For the text-containing cell, return its midpoint in (x, y) coordinate format. 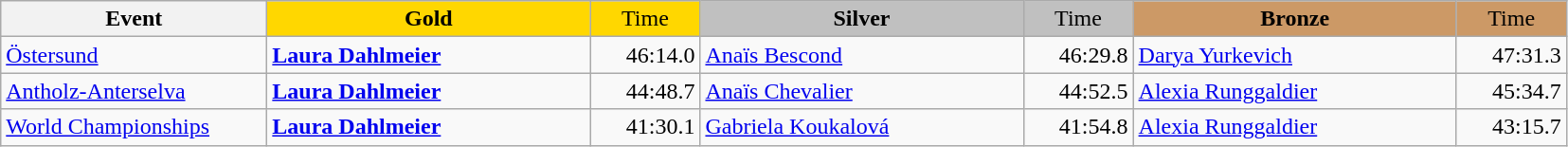
41:54.8 (1078, 127)
Event (135, 19)
World Championships (135, 127)
Silver (862, 19)
44:52.5 (1078, 91)
Bronze (1294, 19)
Östersund (135, 55)
43:15.7 (1511, 127)
Anaïs Bescond (862, 55)
47:31.3 (1511, 55)
Antholz-Anterselva (135, 91)
Gabriela Koukalová (862, 127)
46:14.0 (645, 55)
45:34.7 (1511, 91)
Darya Yurkevich (1294, 55)
46:29.8 (1078, 55)
Gold (428, 19)
44:48.7 (645, 91)
Anaïs Chevalier (862, 91)
41:30.1 (645, 127)
